For the text-containing cell, return its midpoint in [x, y] coordinate format. 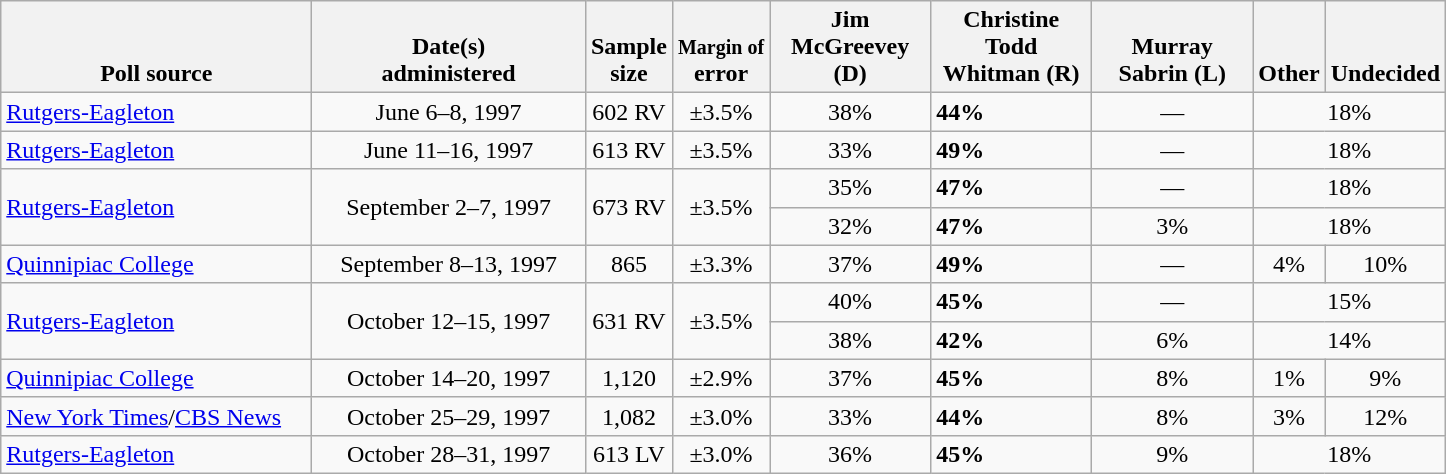
602 RV [628, 112]
10% [1385, 264]
October 25–29, 1997 [449, 416]
MurraySabrin (L) [1172, 47]
15% [1350, 302]
Other [1289, 47]
12% [1385, 416]
Christine ToddWhitman (R) [1012, 47]
Margin oferror [720, 47]
36% [850, 454]
JimMcGreevey (D) [850, 47]
September 8–13, 1997 [449, 264]
4% [1289, 264]
New York Times/CBS News [156, 416]
1,120 [628, 378]
Undecided [1385, 47]
October 14–20, 1997 [449, 378]
35% [850, 188]
32% [850, 226]
613 RV [628, 150]
40% [850, 302]
6% [1172, 340]
June 11–16, 1997 [449, 150]
Date(s)administered [449, 47]
673 RV [628, 207]
42% [1012, 340]
1% [1289, 378]
June 6–8, 1997 [449, 112]
Poll source [156, 47]
14% [1350, 340]
1,082 [628, 416]
±2.9% [720, 378]
October 28–31, 1997 [449, 454]
±3.3% [720, 264]
613 LV [628, 454]
Samplesize [628, 47]
631 RV [628, 321]
865 [628, 264]
October 12–15, 1997 [449, 321]
September 2–7, 1997 [449, 207]
